Detect which cell encompasses the target text, then output its [x, y] center coordinate. 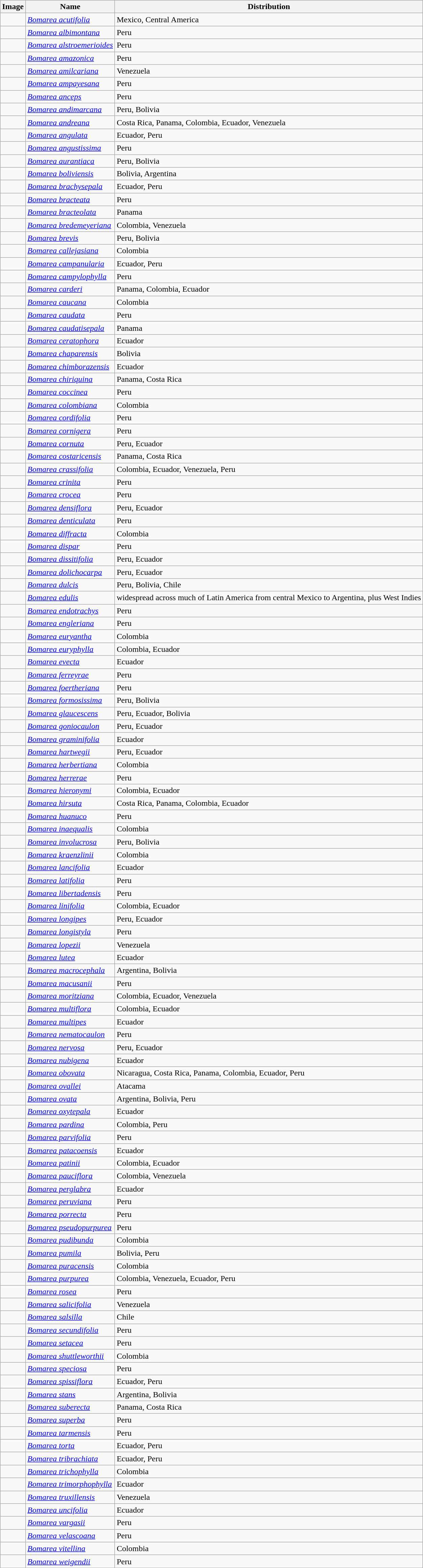
Bomarea hartwegii [70, 752]
Nicaragua, Costa Rica, Panama, Colombia, Ecuador, Peru [269, 1073]
Bomarea nematocaulon [70, 1035]
Colombia, Venezuela, Ecuador, Peru [269, 1279]
Bomarea superba [70, 1420]
Bomarea weigendii [70, 1561]
Costa Rica, Panama, Colombia, Ecuador [269, 803]
Image [13, 7]
Bomarea graminifolia [70, 739]
Bomarea macusanii [70, 983]
Bomarea velascoana [70, 1536]
Bomarea trimorphophylla [70, 1484]
Bomarea stans [70, 1394]
Bomarea brachysepala [70, 187]
Bomarea involucrosa [70, 842]
Bomarea torta [70, 1446]
Panama, Colombia, Ecuador [269, 289]
Bomarea pauciflora [70, 1176]
Bomarea setacea [70, 1343]
Atacama [269, 1086]
Bomarea dissitifolia [70, 559]
Argentina, Bolivia, Peru [269, 1099]
Bomarea acutifolia [70, 20]
Bomarea euryphylla [70, 649]
Bomarea dolichocarpa [70, 572]
Bomarea tarmensis [70, 1433]
Bomarea crocea [70, 495]
Bomarea libertadensis [70, 893]
Name [70, 7]
Bolivia, Peru [269, 1253]
Costa Rica, Panama, Colombia, Ecuador, Venezuela [269, 122]
Bomarea amilcariana [70, 71]
Bomarea ovata [70, 1099]
Bomarea pumila [70, 1253]
Bomarea brevis [70, 238]
Bomarea dulcis [70, 585]
Distribution [269, 7]
Bomarea parvifolia [70, 1137]
Bomarea longipes [70, 919]
Bomarea aurantiaca [70, 161]
Bomarea rosea [70, 1292]
Bomarea foertheriana [70, 688]
Bomarea caudata [70, 315]
Bomarea obovata [70, 1073]
Bomarea cordifolia [70, 418]
Bomarea moritziana [70, 996]
Bomarea chiriquina [70, 379]
Bomarea albimontana [70, 32]
Bomarea porrecta [70, 1215]
Bolivia, Argentina [269, 174]
Bomarea goniocaulon [70, 726]
Bomarea euryantha [70, 636]
Bomarea boliviensis [70, 174]
Bomarea salsilla [70, 1317]
Bomarea vargasii [70, 1523]
Bomarea coccinea [70, 392]
Bomarea carderi [70, 289]
Bomarea evecta [70, 662]
Bomarea pudibunda [70, 1240]
Bomarea caucana [70, 302]
Bomarea bracteolata [70, 212]
Bomarea endotrachys [70, 611]
Bomarea speciosa [70, 1368]
widespread across much of Latin America from central Mexico to Argentina, plus West Indies [269, 598]
Bomarea formosissima [70, 700]
Bomarea patinii [70, 1163]
Bomarea nervosa [70, 1047]
Mexico, Central America [269, 20]
Bomarea perglabra [70, 1189]
Bomarea caudatisepala [70, 328]
Bomarea inaequalis [70, 829]
Bomarea amazonica [70, 58]
Bomarea ceratophora [70, 341]
Bomarea linifolia [70, 906]
Bomarea spissiflora [70, 1381]
Bomarea vitellina [70, 1548]
Bomarea andreana [70, 122]
Bomarea truxillensis [70, 1497]
Bomarea nubigena [70, 1060]
Bomarea uncifolia [70, 1510]
Bomarea tribrachiata [70, 1459]
Bomarea anceps [70, 97]
Bomarea multiflora [70, 1009]
Bomarea huanuco [70, 816]
Bomarea multipes [70, 1022]
Bomarea oxytepala [70, 1112]
Bomarea angustissima [70, 148]
Bomarea crinita [70, 482]
Bomarea chimborazensis [70, 366]
Bomarea costaricensis [70, 456]
Peru, Ecuador, Bolivia [269, 713]
Bomarea bracteata [70, 200]
Bomarea campylophylla [70, 276]
Bomarea chaparensis [70, 353]
Bomarea ferreyrae [70, 675]
Bomarea patacoensis [70, 1150]
Bomarea glaucescens [70, 713]
Bomarea cornuta [70, 444]
Bomarea shuttleworthii [70, 1356]
Bomarea trichophylla [70, 1471]
Bomarea diffracta [70, 533]
Bomarea salicifolia [70, 1304]
Bomarea lancifolia [70, 868]
Bomarea latifolia [70, 880]
Peru, Bolivia, Chile [269, 585]
Bomarea peruviana [70, 1202]
Bomarea suberecta [70, 1407]
Colombia, Ecuador, Venezuela, Peru [269, 469]
Bomarea secundifolia [70, 1330]
Bomarea ampayesana [70, 84]
Bomarea herbertiana [70, 765]
Bomarea andimarcana [70, 109]
Bomarea campanularia [70, 264]
Bomarea macrocephala [70, 970]
Bomarea puracensis [70, 1266]
Colombia, Peru [269, 1124]
Chile [269, 1317]
Bomarea pseudopurpurea [70, 1227]
Bomarea denticulata [70, 521]
Bomarea dispar [70, 546]
Bomarea colombiana [70, 405]
Bomarea herrerae [70, 777]
Bomarea pardina [70, 1124]
Bomarea cornigera [70, 431]
Bomarea lopezii [70, 945]
Bomarea bredemeyeriana [70, 225]
Bomarea kraenzlinii [70, 855]
Bomarea longistyla [70, 932]
Bomarea densiflora [70, 508]
Bomarea callejasiana [70, 251]
Bomarea purpurea [70, 1279]
Bomarea engleriana [70, 623]
Bomarea hieronymi [70, 791]
Bomarea edulis [70, 598]
Bomarea lutea [70, 957]
Bomarea crassifolia [70, 469]
Bomarea alstroemerioides [70, 45]
Colombia, Ecuador, Venezuela [269, 996]
Bomarea hirsuta [70, 803]
Bomarea angulata [70, 135]
Bolivia [269, 353]
Bomarea ovallei [70, 1086]
